Find where the given text appears and provide that cell's center as [X, Y] coordinate. 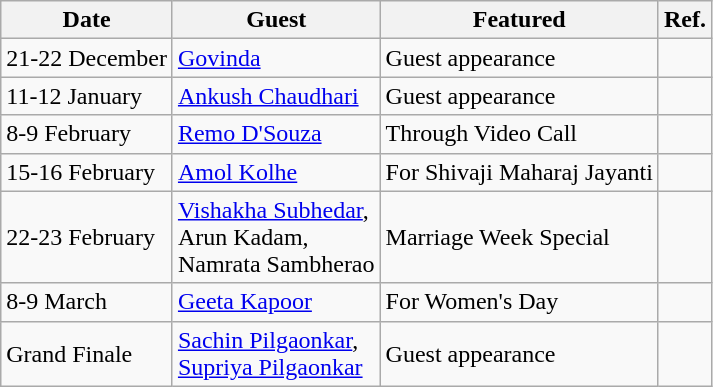
Vishakha Subhedar, Arun Kadam, Namrata Sambherao [276, 237]
Remo D'Souza [276, 134]
Grand Finale [87, 354]
Govinda [276, 58]
Ankush Chaudhari [276, 96]
8-9 March [87, 302]
11-12 January [87, 96]
Featured [519, 20]
Marriage Week Special [519, 237]
Guest [276, 20]
Sachin Pilgaonkar, Supriya Pilgaonkar [276, 354]
For Shivaji Maharaj Jayanti [519, 172]
21-22 December [87, 58]
15-16 February [87, 172]
22-23 February [87, 237]
For Women's Day [519, 302]
Ref. [684, 20]
Date [87, 20]
Geeta Kapoor [276, 302]
8-9 February [87, 134]
Amol Kolhe [276, 172]
Through Video Call [519, 134]
